Locate the cell with the specified text and output its [x, y] center coordinate. 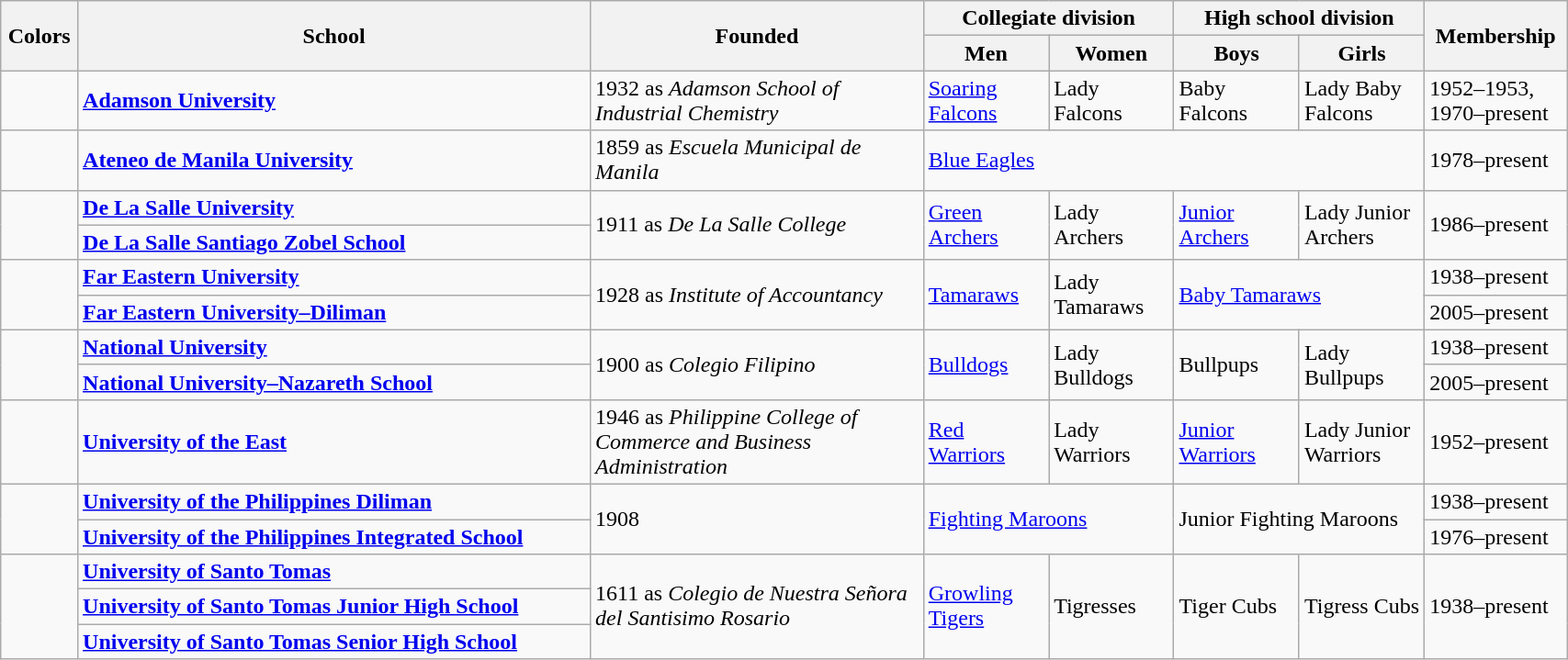
Green Archers [986, 225]
Growling Tigers [986, 607]
Soaring Falcons [986, 101]
Boys [1236, 53]
Lady Archers [1111, 225]
Junior Archers [1236, 225]
1911 as De La Salle College [757, 225]
Junior Warriors [1236, 442]
Women [1111, 53]
National University–Nazareth School [334, 382]
University of the East [334, 442]
Lady Warriors [1111, 442]
Men [986, 53]
National University [334, 347]
Bullpups [1236, 364]
Baby Tamaraws [1299, 295]
Tigresses [1111, 607]
University of Santo Tomas Senior High School [334, 642]
Membership [1495, 36]
1978–present [1495, 160]
University of Santo Tomas [334, 572]
Tamaraws [986, 295]
Girls [1361, 53]
Lady Bullpups [1361, 364]
1976–present [1495, 537]
Far Eastern University [334, 277]
Blue Eagles [1174, 160]
1908 [757, 519]
Ateneo de Manila University [334, 160]
Tiger Cubs [1236, 607]
Red Warriors [986, 442]
University of Santo Tomas Junior High School [334, 607]
1900 as Colegio Filipino [757, 364]
Lady Baby Falcons [1361, 101]
De La Salle Santiago Zobel School [334, 242]
School [334, 36]
De La Salle University [334, 207]
Fighting Maroons [1049, 519]
Colors [39, 36]
Bulldogs [986, 364]
1928 as Institute of Accountancy [757, 295]
1952–1953,1970–present [1495, 101]
1952–present [1495, 442]
Collegiate division [1049, 18]
High school division [1299, 18]
University of the Philippines Integrated School [334, 537]
Tigress Cubs [1361, 607]
1986–present [1495, 225]
Far Eastern University–Diliman [334, 312]
Lady Junior Archers [1361, 225]
Baby Falcons [1236, 101]
1859 as Escuela Municipal de Manila [757, 160]
Adamson University [334, 101]
1946 as Philippine College of Commerce and Business Administration [757, 442]
Lady Falcons [1111, 101]
Lady Tamaraws [1111, 295]
Founded [757, 36]
1932 as Adamson School of Industrial Chemistry [757, 101]
Lady Junior Warriors [1361, 442]
1611 as Colegio de Nuestra Señora del Santisimo Rosario [757, 607]
Junior Fighting Maroons [1299, 519]
University of the Philippines Diliman [334, 501]
Lady Bulldogs [1111, 364]
